Provide the (x, y) coordinate of the cell's center where the given text is located.  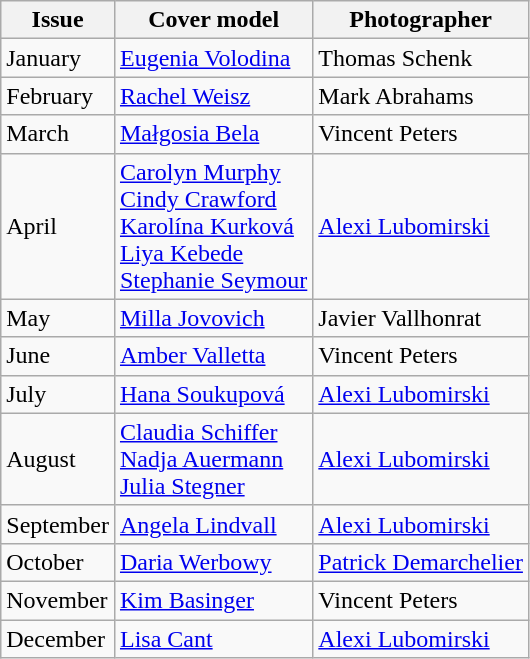
Małgosia Bela (213, 134)
Angela Lindvall (213, 524)
Thomas Schenk (421, 58)
March (58, 134)
Javier Vallhonrat (421, 318)
Rachel Weisz (213, 96)
June (58, 356)
May (58, 318)
Cover model (213, 20)
Daria Werbowy (213, 562)
February (58, 96)
August (58, 459)
July (58, 394)
December (58, 639)
Amber Valletta (213, 356)
Kim Basinger (213, 600)
Mark Abrahams (421, 96)
April (58, 226)
September (58, 524)
Milla Jovovich (213, 318)
November (58, 600)
Patrick Demarchelier (421, 562)
Eugenia Volodina (213, 58)
Carolyn MurphyCindy CrawfordKarolína KurkováLiya KebedeStephanie Seymour (213, 226)
Hana Soukupová (213, 394)
Issue (58, 20)
Photographer (421, 20)
Lisa Cant (213, 639)
October (58, 562)
Claudia SchifferNadja AuermannJulia Stegner (213, 459)
January (58, 58)
